Locate the cell with the specified text and output its (X, Y) center coordinate. 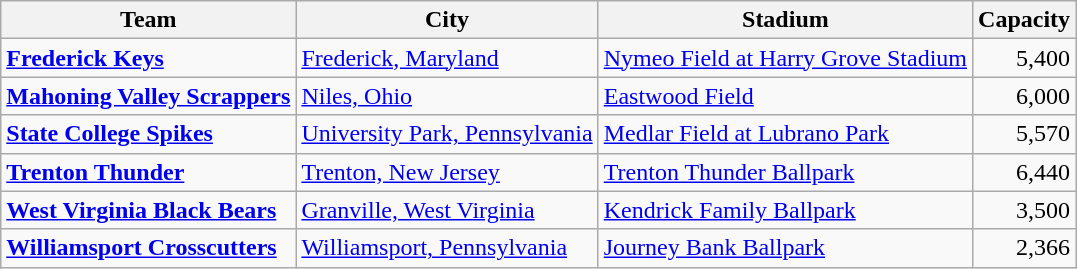
City (447, 20)
Team (148, 20)
5,570 (1024, 134)
3,500 (1024, 210)
Nymeo Field at Harry Grove Stadium (785, 58)
Williamsport Crosscutters (148, 248)
West Virginia Black Bears (148, 210)
Williamsport, Pennsylvania (447, 248)
Trenton, New Jersey (447, 172)
Stadium (785, 20)
Niles, Ohio (447, 96)
Journey Bank Ballpark (785, 248)
Mahoning Valley Scrappers (148, 96)
Kendrick Family Ballpark (785, 210)
Eastwood Field (785, 96)
5,400 (1024, 58)
6,440 (1024, 172)
Capacity (1024, 20)
Frederick, Maryland (447, 58)
2,366 (1024, 248)
Trenton Thunder Ballpark (785, 172)
Trenton Thunder (148, 172)
Frederick Keys (148, 58)
State College Spikes (148, 134)
Granville, West Virginia (447, 210)
6,000 (1024, 96)
Medlar Field at Lubrano Park (785, 134)
University Park, Pennsylvania (447, 134)
